For the text-containing cell, return its midpoint in [x, y] coordinate format. 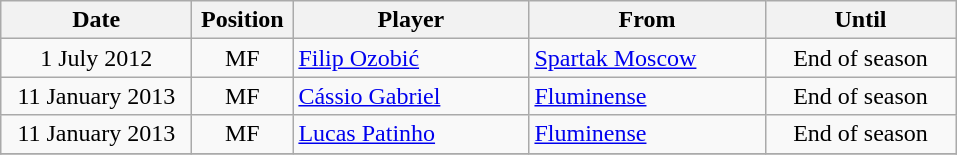
Date [96, 20]
Filip Ozobić [411, 58]
Position [242, 20]
Until [860, 20]
From [647, 20]
Cássio Gabriel [411, 96]
Spartak Moscow [647, 58]
Player [411, 20]
1 July 2012 [96, 58]
Lucas Patinho [411, 134]
